Detect which cell encompasses the target text, then output its (X, Y) center coordinate. 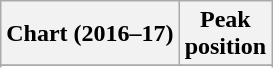
Peakposition (225, 34)
Chart (2016–17) (90, 34)
